Identify which cell holds the provided text, then report its [X, Y] central coordinate. 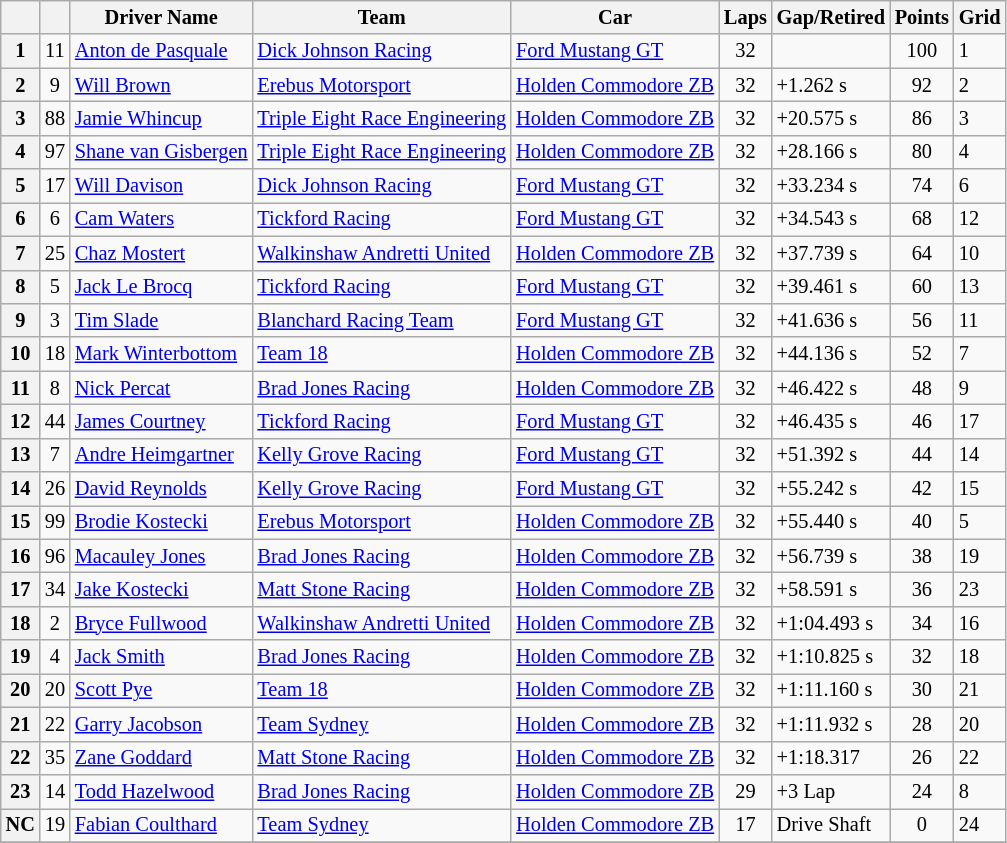
52 [922, 354]
+28.166 s [831, 152]
64 [922, 253]
+46.435 s [831, 421]
42 [922, 489]
Nick Percat [162, 388]
Chaz Mostert [162, 253]
Gap/Retired [831, 17]
Team [382, 17]
Garry Jacobson [162, 724]
68 [922, 219]
Brodie Kostecki [162, 522]
+1:18.317 [831, 758]
Car [615, 17]
Jamie Whincup [162, 118]
+1.262 s [831, 85]
Will Davison [162, 186]
0 [922, 825]
Tim Slade [162, 320]
+41.636 s [831, 320]
+3 Lap [831, 791]
99 [55, 522]
Laps [746, 17]
Andre Heimgartner [162, 455]
Mark Winterbottom [162, 354]
+1:04.493 s [831, 623]
Jake Kostecki [162, 589]
Scott Pye [162, 690]
97 [55, 152]
David Reynolds [162, 489]
+56.739 s [831, 556]
46 [922, 421]
+1:11.932 s [831, 724]
92 [922, 85]
Bryce Fullwood [162, 623]
Zane Goddard [162, 758]
88 [55, 118]
86 [922, 118]
Anton de Pasquale [162, 51]
NC [20, 825]
Blanchard Racing Team [382, 320]
35 [55, 758]
Macauley Jones [162, 556]
+39.461 s [831, 287]
+55.242 s [831, 489]
+20.575 s [831, 118]
Points [922, 17]
James Courtney [162, 421]
Cam Waters [162, 219]
Driver Name [162, 17]
+1:11.160 s [831, 690]
48 [922, 388]
+44.136 s [831, 354]
38 [922, 556]
+51.392 s [831, 455]
Jack Smith [162, 657]
25 [55, 253]
Grid [980, 17]
Drive Shaft [831, 825]
30 [922, 690]
80 [922, 152]
+34.543 s [831, 219]
56 [922, 320]
Fabian Coulthard [162, 825]
96 [55, 556]
Jack Le Brocq [162, 287]
29 [746, 791]
+46.422 s [831, 388]
60 [922, 287]
+58.591 s [831, 589]
+55.440 s [831, 522]
Shane van Gisbergen [162, 152]
Will Brown [162, 85]
Todd Hazelwood [162, 791]
+33.234 s [831, 186]
40 [922, 522]
36 [922, 589]
28 [922, 724]
74 [922, 186]
100 [922, 51]
+1:10.825 s [831, 657]
+37.739 s [831, 253]
